Provide the (x, y) coordinate of the cell's center where the given text is located.  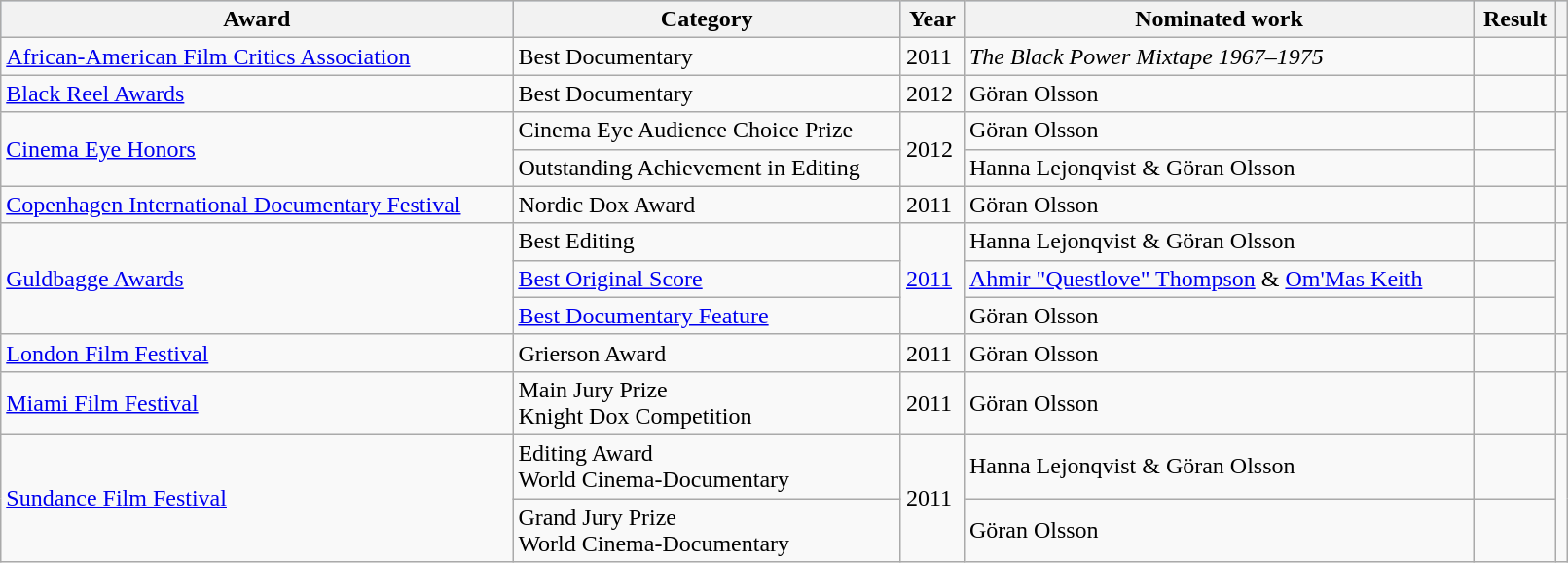
Best Original Score (707, 279)
Grand Jury PrizeWorld Cinema-Documentary (707, 530)
Result (1515, 19)
Ahmir "Questlove" Thompson & Om'Mas Keith (1219, 279)
Category (707, 19)
African-American Film Critics Association (257, 56)
Black Reel Awards (257, 94)
Cinema Eye Honors (257, 149)
Grierson Award (707, 353)
London Film Festival (257, 353)
Copenhagen International Documentary Festival (257, 205)
Editing AwardWorld Cinema-Documentary (707, 466)
Guldbagge Awards (257, 279)
The Black Power Mixtape 1967–1975 (1219, 56)
Miami Film Festival (257, 403)
Best Documentary Feature (707, 316)
Award (257, 19)
Nordic Dox Award (707, 205)
Outstanding Achievement in Editing (707, 168)
Cinema Eye Audience Choice Prize (707, 131)
Nominated work (1219, 19)
Best Editing (707, 242)
Main Jury PrizeKnight Dox Competition (707, 403)
Year (932, 19)
Sundance Film Festival (257, 498)
